Return [X, Y] of the center of cell containing provided text 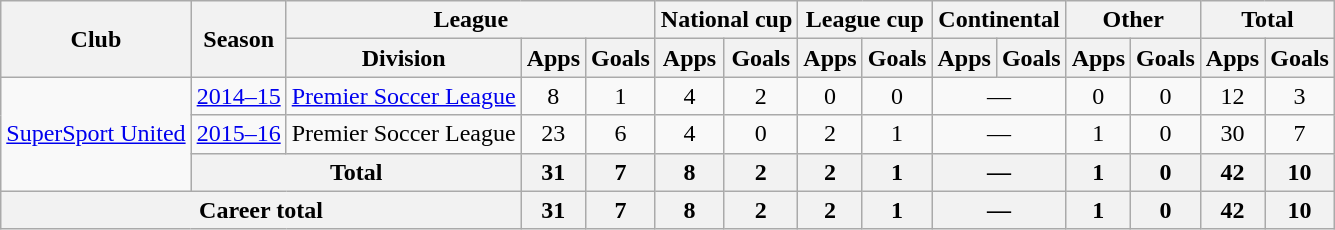
3 [1300, 96]
League [470, 20]
Career total [261, 210]
2015–16 [238, 134]
Season [238, 39]
League cup [865, 20]
Club [96, 39]
SuperSport United [96, 134]
National cup [726, 20]
23 [553, 134]
2014–15 [238, 96]
Continental [999, 20]
Other [1133, 20]
Division [404, 58]
30 [1232, 134]
12 [1232, 96]
6 [621, 134]
